For the text-containing cell, return its midpoint in (X, Y) coordinate format. 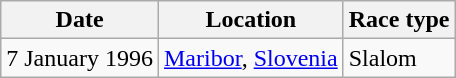
Location (250, 20)
Race type (399, 20)
Slalom (399, 58)
Date (80, 20)
7 January 1996 (80, 58)
Maribor, Slovenia (250, 58)
